Output the (x, y) coordinate of the center of the cell containing the given text.  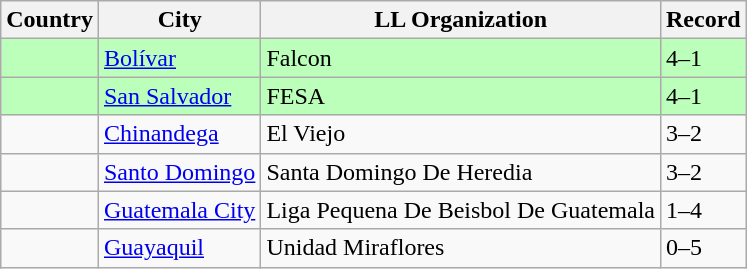
San Salvador (179, 96)
Santa Domingo De Heredia (461, 172)
Record (703, 20)
0–5 (703, 248)
Guatemala City (179, 210)
El Viejo (461, 134)
Santo Domingo (179, 172)
Falcon (461, 58)
City (179, 20)
Country (50, 20)
LL Organization (461, 20)
Bolívar (179, 58)
Chinandega (179, 134)
Unidad Miraflores (461, 248)
FESA (461, 96)
Guayaquil (179, 248)
Liga Pequena De Beisbol De Guatemala (461, 210)
1–4 (703, 210)
